Search for the cell housing the specified text and yield its [X, Y] center coordinate. 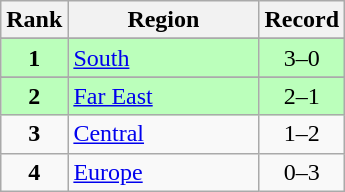
2–1 [302, 96]
2 [34, 96]
South [164, 58]
1 [34, 58]
3–0 [302, 58]
1–2 [302, 134]
0–3 [302, 172]
Central [164, 134]
Rank [34, 20]
3 [34, 134]
Europe [164, 172]
Far East [164, 96]
4 [34, 172]
Record [302, 20]
Region [164, 20]
